Return (x, y) of the center of cell containing provided text 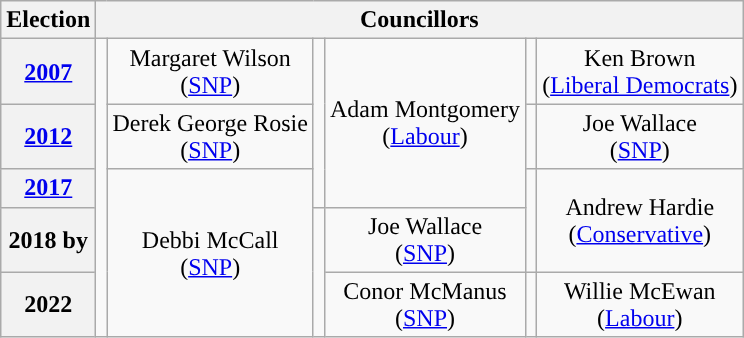
2012 (48, 136)
2018 by (48, 240)
Andrew Hardie(Conservative) (640, 220)
2007 (48, 72)
Adam Montgomery(Labour) (424, 123)
Election (48, 20)
2022 (48, 304)
2017 (48, 188)
Ken Brown(Liberal Democrats) (640, 72)
Councillors (420, 20)
Margaret Wilson(SNP) (210, 72)
Derek George Rosie(SNP) (210, 136)
Conor McManus(SNP) (424, 304)
Debbi McCall(SNP) (210, 253)
Willie McEwan(Labour) (640, 304)
